Provide the (X, Y) coordinate of the cell's center where the given text is located.  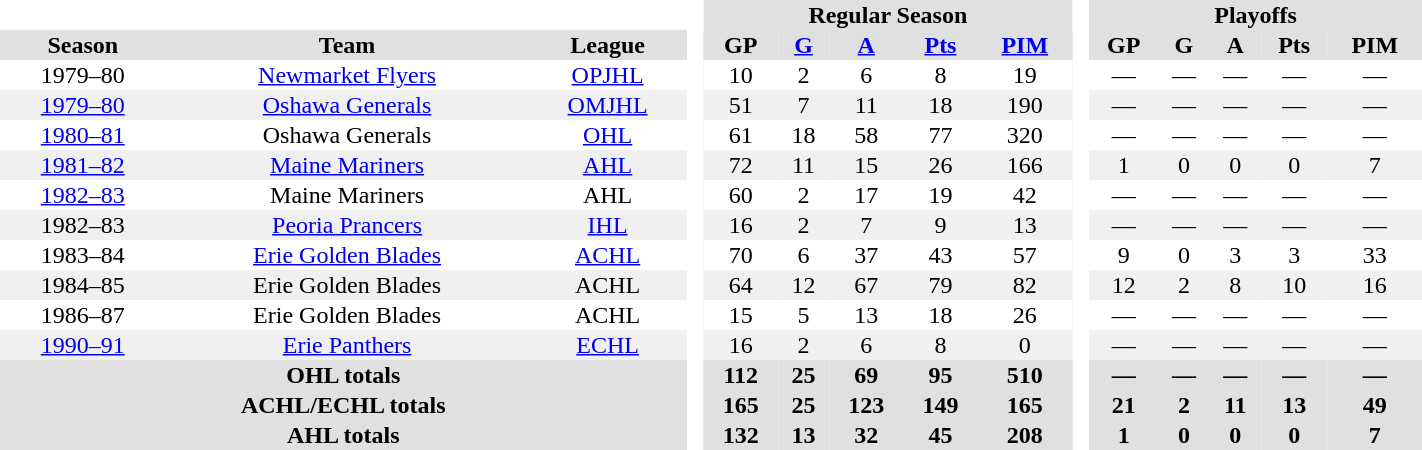
166 (1025, 165)
45 (940, 435)
Playoffs (1256, 15)
1984–85 (82, 285)
60 (741, 195)
190 (1025, 105)
43 (940, 255)
AHL totals (344, 435)
OHL (608, 135)
OHL totals (344, 375)
72 (741, 165)
1981–82 (82, 165)
112 (741, 375)
49 (1374, 405)
61 (741, 135)
1980–81 (82, 135)
132 (741, 435)
77 (940, 135)
Season (82, 45)
1986–87 (82, 315)
Regular Season (888, 15)
1990–91 (82, 345)
208 (1025, 435)
OMJHL (608, 105)
320 (1025, 135)
ECHL (608, 345)
Newmarket Flyers (346, 75)
1983–84 (82, 255)
32 (866, 435)
21 (1124, 405)
51 (741, 105)
Erie Panthers (346, 345)
Peoria Prancers (346, 225)
57 (1025, 255)
149 (940, 405)
IHL (608, 225)
70 (741, 255)
17 (866, 195)
ACHL/ECHL totals (344, 405)
95 (940, 375)
79 (940, 285)
123 (866, 405)
82 (1025, 285)
510 (1025, 375)
League (608, 45)
64 (741, 285)
Team (346, 45)
OPJHL (608, 75)
33 (1374, 255)
67 (866, 285)
69 (866, 375)
42 (1025, 195)
37 (866, 255)
58 (866, 135)
5 (804, 315)
